Scan for the cell matching the given text and deliver its [x, y] coordinate at center. 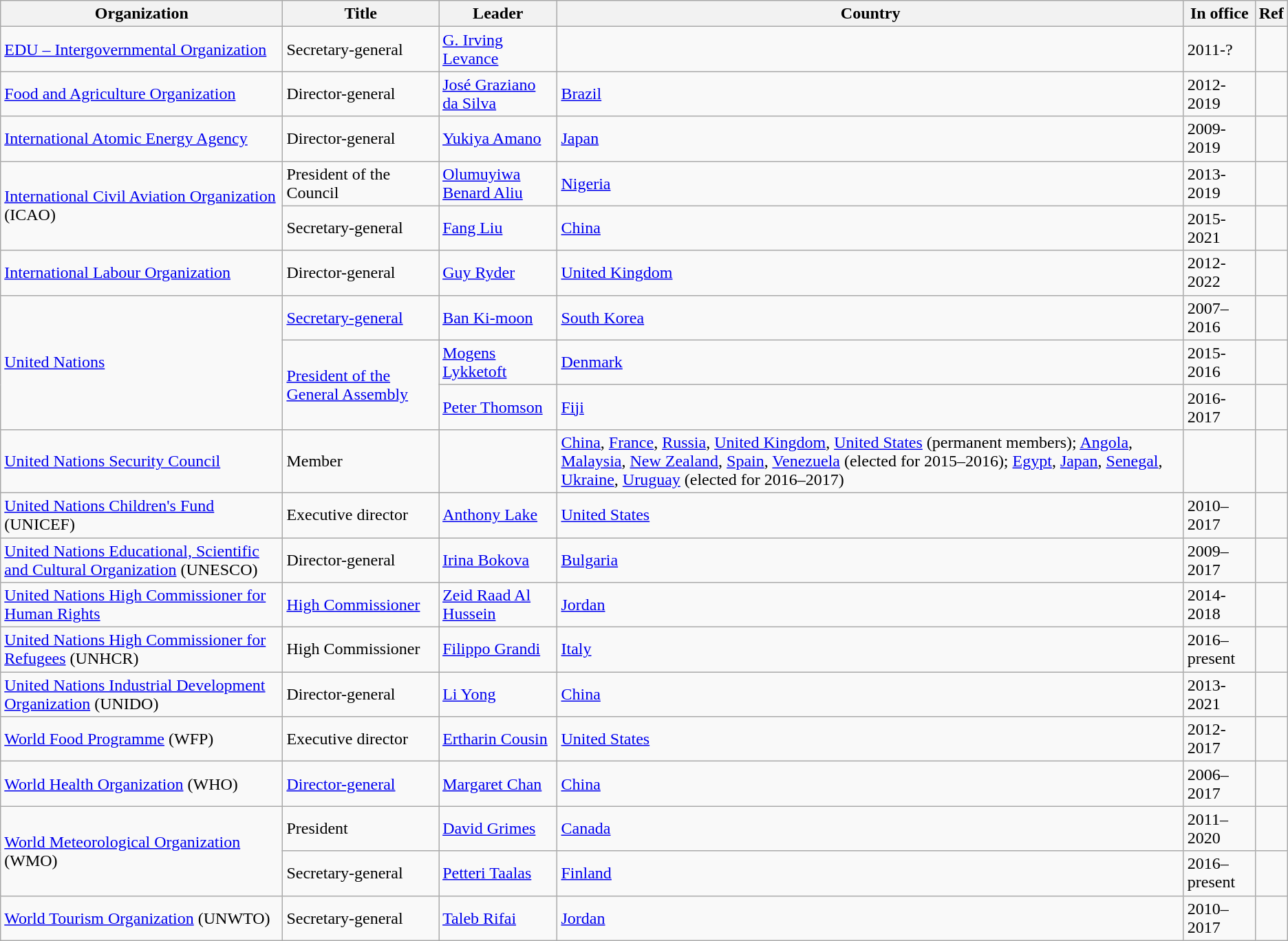
2011-? [1219, 50]
United Nations [142, 362]
EDU – Intergovernmental Organization [142, 50]
United Nations High Commissioner for Refugees (UNHCR) [142, 649]
Yukiya Amano [498, 139]
2012-2019 [1219, 94]
World Tourism Organization (UNWTO) [142, 918]
2009–2017 [1219, 560]
2012-2017 [1219, 739]
Country [870, 14]
Taleb Rifai [498, 918]
Organization [142, 14]
2015-2016 [1219, 362]
Mogens Lykketoft [498, 362]
United Nations Educational, Scientific and Cultural Organization (UNESCO) [142, 560]
Margaret Chan [498, 784]
South Korea [870, 318]
United Kingdom [870, 272]
Bulgaria [870, 560]
2007–2016 [1219, 318]
2009-2019 [1219, 139]
2015-2021 [1219, 228]
United Nations Industrial Development Organization (UNIDO) [142, 695]
2006–2017 [1219, 784]
Ban Ki-moon [498, 318]
José Graziano da Silva [498, 94]
2014-2018 [1219, 605]
President [361, 828]
Nigeria [870, 183]
President of the General Assembly [361, 385]
2016-2017 [1219, 407]
Fiji [870, 407]
In office [1219, 14]
Fang Liu [498, 228]
Food and Agriculture Organization [142, 94]
Leader [498, 14]
Canada [870, 828]
Brazil [870, 94]
President of the Council [361, 183]
World Meteorological Organization (WMO) [142, 851]
G. Irving Levance [498, 50]
International Civil Aviation Organization (ICAO) [142, 206]
Ertharin Cousin [498, 739]
Member [361, 461]
Irina Bokova [498, 560]
Title [361, 14]
Finland [870, 874]
Peter Thomson [498, 407]
United Nations Security Council [142, 461]
Japan [870, 139]
Filippo Grandi [498, 649]
Olumuyiwa Benard Aliu [498, 183]
2013-2019 [1219, 183]
Anthony Lake [498, 515]
World Food Programme (WFP) [142, 739]
Ref [1271, 14]
World Health Organization (WHO) [142, 784]
United Nations High Commissioner for Human Rights [142, 605]
2013-2021 [1219, 695]
Li Yong [498, 695]
International Atomic Energy Agency [142, 139]
Italy [870, 649]
United Nations Children's Fund (UNICEF) [142, 515]
David Grimes [498, 828]
Petteri Taalas [498, 874]
Zeid Raad Al Hussein [498, 605]
International Labour Organization [142, 272]
2012-2022 [1219, 272]
Guy Ryder [498, 272]
Denmark [870, 362]
2011–2020 [1219, 828]
